For the text-containing cell, return its midpoint in (X, Y) coordinate format. 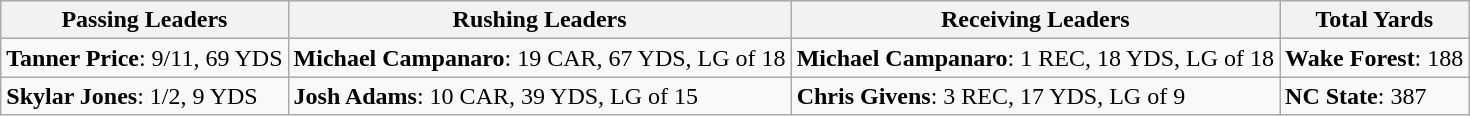
Total Yards (1374, 20)
Skylar Jones: 1/2, 9 YDS (144, 96)
Passing Leaders (144, 20)
NC State: 387 (1374, 96)
Tanner Price: 9/11, 69 YDS (144, 58)
Chris Givens: 3 REC, 17 YDS, LG of 9 (1035, 96)
Wake Forest: 188 (1374, 58)
Michael Campanaro: 1 REC, 18 YDS, LG of 18 (1035, 58)
Michael Campanaro: 19 CAR, 67 YDS, LG of 18 (540, 58)
Rushing Leaders (540, 20)
Josh Adams: 10 CAR, 39 YDS, LG of 15 (540, 96)
Receiving Leaders (1035, 20)
